For the text-containing cell, return its midpoint in (X, Y) coordinate format. 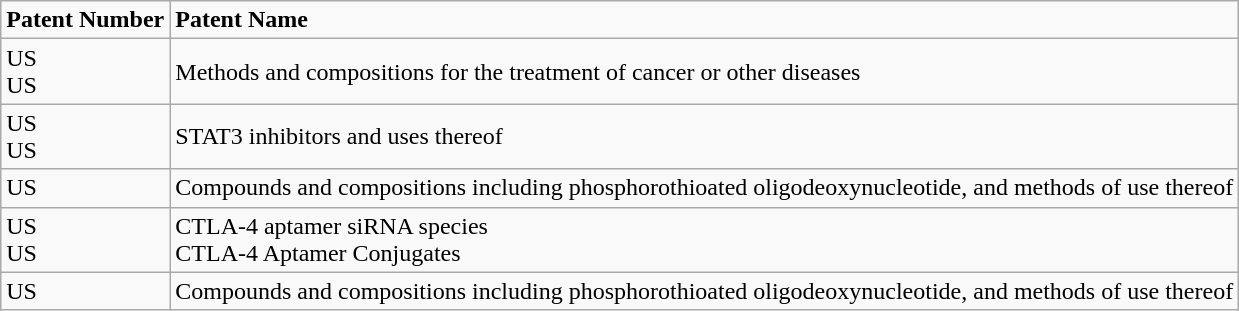
Patent Number (86, 20)
Methods and compositions for the treatment of cancer or other diseases (704, 72)
Patent Name (704, 20)
CTLA-4 aptamer siRNA speciesCTLA-4 Aptamer Conjugates (704, 240)
STAT3 inhibitors and uses thereof (704, 136)
